Provide the (X, Y) coordinate of the cell's center where the given text is located.  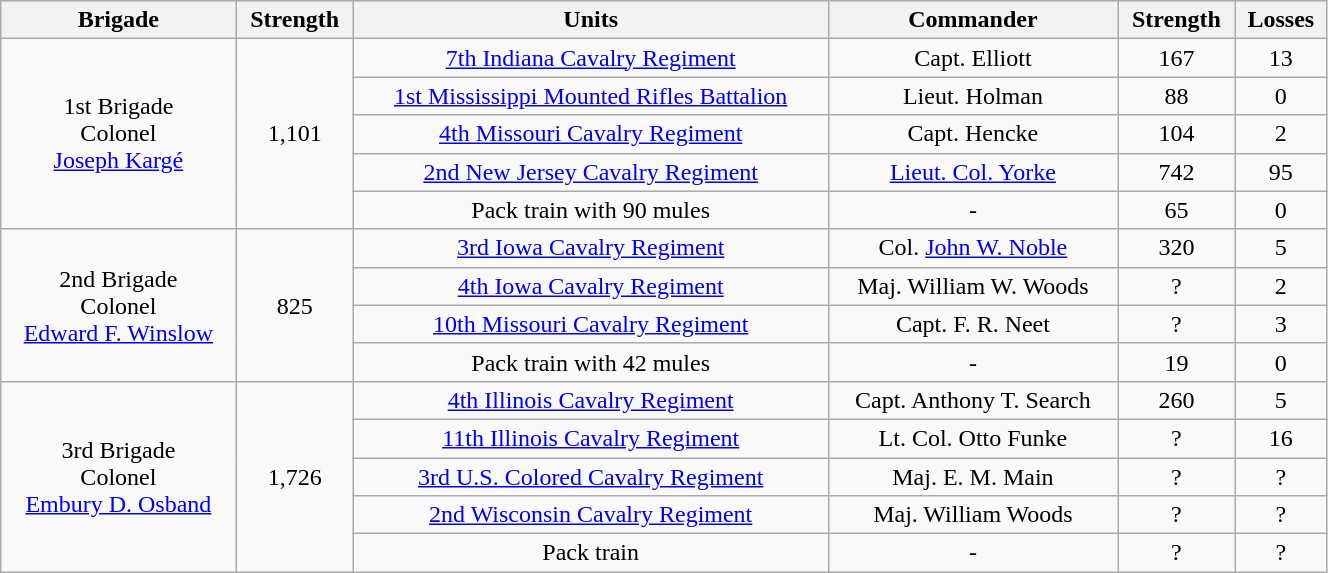
Losses (1280, 20)
7th Indiana Cavalry Regiment (590, 58)
Pack train with 90 mules (590, 210)
Maj. William W. Woods (973, 286)
742 (1176, 172)
2nd New Jersey Cavalry Regiment (590, 172)
Lieut. Holman (973, 96)
Maj. E. M. Main (973, 477)
10th Missouri Cavalry Regiment (590, 324)
88 (1176, 96)
167 (1176, 58)
Maj. William Woods (973, 515)
95 (1280, 172)
11th Illinois Cavalry Regiment (590, 438)
Capt. Hencke (973, 134)
4th Iowa Cavalry Regiment (590, 286)
Brigade (118, 20)
4th Illinois Cavalry Regiment (590, 400)
Col. John W. Noble (973, 248)
Pack train (590, 553)
Lt. Col. Otto Funke (973, 438)
3 (1280, 324)
3rd BrigadeColonelEmbury D. Osband (118, 476)
3rd U.S. Colored Cavalry Regiment (590, 477)
320 (1176, 248)
1,101 (294, 134)
13 (1280, 58)
1,726 (294, 476)
65 (1176, 210)
Lieut. Col. Yorke (973, 172)
19 (1176, 362)
Capt. Anthony T. Search (973, 400)
Capt. Elliott (973, 58)
4th Missouri Cavalry Regiment (590, 134)
2nd Wisconsin Cavalry Regiment (590, 515)
Pack train with 42 mules (590, 362)
260 (1176, 400)
825 (294, 305)
Capt. F. R. Neet (973, 324)
1st BrigadeColonelJoseph Kargé (118, 134)
16 (1280, 438)
2nd BrigadeColonelEdward F. Winslow (118, 305)
Commander (973, 20)
3rd Iowa Cavalry Regiment (590, 248)
1st Mississippi Mounted Rifles Battalion (590, 96)
Units (590, 20)
104 (1176, 134)
